Extract the (X, Y) coordinate from the center of the cell holding the provided text.  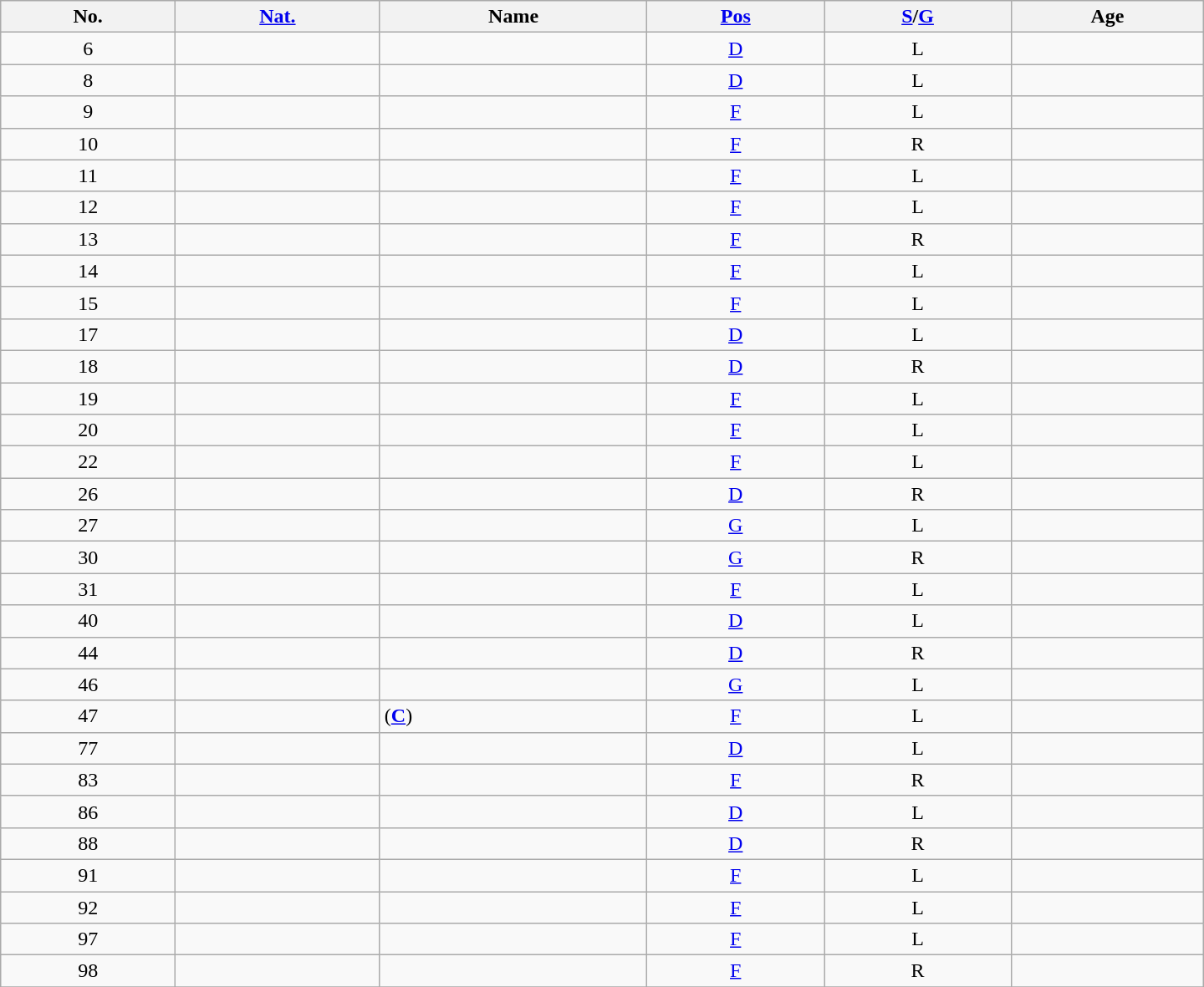
S/G (918, 17)
17 (89, 334)
14 (89, 271)
92 (89, 907)
40 (89, 621)
22 (89, 462)
20 (89, 430)
27 (89, 526)
Name (513, 17)
47 (89, 716)
77 (89, 748)
Age (1108, 17)
13 (89, 239)
98 (89, 971)
97 (89, 939)
31 (89, 589)
91 (89, 875)
83 (89, 780)
19 (89, 399)
Nat. (278, 17)
30 (89, 557)
6 (89, 48)
12 (89, 207)
88 (89, 843)
8 (89, 80)
86 (89, 811)
26 (89, 494)
18 (89, 366)
Pos (736, 17)
11 (89, 176)
44 (89, 653)
15 (89, 303)
(C) (513, 716)
10 (89, 144)
46 (89, 684)
9 (89, 112)
No. (89, 17)
